Find where the given text appears and provide that cell's center as (X, Y) coordinate. 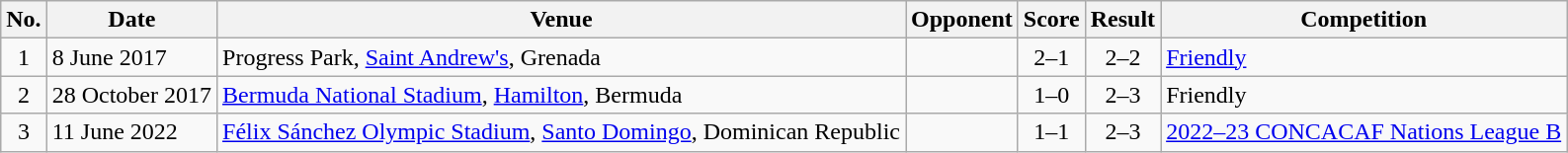
11 June 2022 (131, 132)
Progress Park, Saint Andrew's, Grenada (561, 57)
Date (131, 20)
Venue (561, 20)
2022–23 CONCACAF Nations League B (1363, 132)
Bermuda National Stadium, Hamilton, Bermuda (561, 95)
28 October 2017 (131, 95)
Competition (1363, 20)
1–1 (1051, 132)
No. (24, 20)
Opponent (961, 20)
3 (24, 132)
8 June 2017 (131, 57)
2 (24, 95)
1–0 (1051, 95)
2–1 (1051, 57)
1 (24, 57)
Result (1122, 20)
Félix Sánchez Olympic Stadium, Santo Domingo, Dominican Republic (561, 132)
Score (1051, 20)
2–2 (1122, 57)
